Output the [X, Y] coordinate of the center of the cell containing the given text.  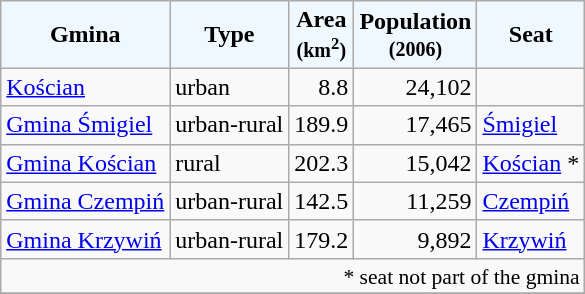
11,259 [416, 201]
Krzywiń [531, 239]
Seat [531, 34]
Type [230, 34]
Śmigiel [531, 125]
8.8 [322, 87]
Kościan [86, 87]
Gmina Kościan [86, 163]
Gmina [86, 34]
rural [230, 163]
189.9 [322, 125]
Population(2006) [416, 34]
Kościan * [531, 163]
24,102 [416, 87]
15,042 [416, 163]
urban [230, 87]
9,892 [416, 239]
Area(km2) [322, 34]
142.5 [322, 201]
Gmina Śmigiel [86, 125]
179.2 [322, 239]
202.3 [322, 163]
Czempiń [531, 201]
Gmina Krzywiń [86, 239]
17,465 [416, 125]
* seat not part of the gmina [293, 276]
Gmina Czempiń [86, 201]
